Search for the cell housing the specified text and yield its [x, y] center coordinate. 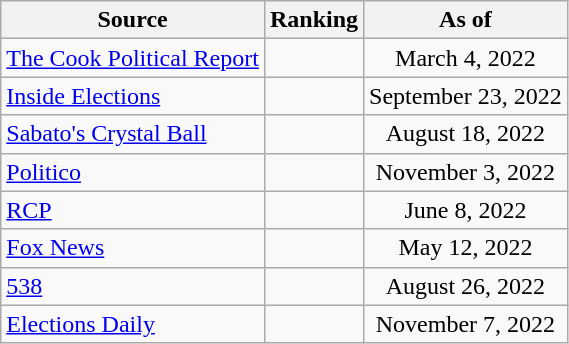
Ranking [314, 20]
Fox News [133, 248]
November 7, 2022 [466, 324]
RCP [133, 210]
May 12, 2022 [466, 248]
Elections Daily [133, 324]
538 [133, 286]
Source [133, 20]
August 26, 2022 [466, 286]
August 18, 2022 [466, 134]
March 4, 2022 [466, 58]
As of [466, 20]
Sabato's Crystal Ball [133, 134]
Politico [133, 172]
November 3, 2022 [466, 172]
June 8, 2022 [466, 210]
Inside Elections [133, 96]
The Cook Political Report [133, 58]
September 23, 2022 [466, 96]
